Find where the given text appears and provide that cell's center as [x, y] coordinate. 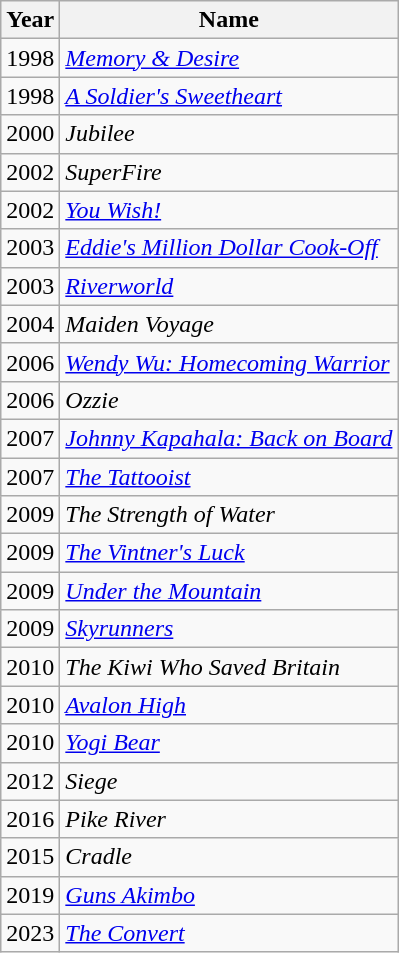
The Kiwi Who Saved Britain [229, 667]
SuperFire [229, 172]
Avalon High [229, 705]
Ozzie [229, 400]
2023 [30, 933]
The Tattooist [229, 477]
2016 [30, 819]
Yogi Bear [229, 743]
Eddie's Million Dollar Cook-Off [229, 248]
Name [229, 20]
Guns Akimbo [229, 895]
Siege [229, 781]
A Soldier's Sweetheart [229, 96]
Riverworld [229, 286]
Johnny Kapahala: Back on Board [229, 438]
Year [30, 20]
Wendy Wu: Homecoming Warrior [229, 362]
Cradle [229, 857]
2004 [30, 324]
The Convert [229, 933]
2019 [30, 895]
Memory & Desire [229, 58]
Under the Mountain [229, 591]
2015 [30, 857]
2000 [30, 134]
2012 [30, 781]
Skyrunners [229, 629]
The Strength of Water [229, 515]
Jubilee [229, 134]
The Vintner's Luck [229, 553]
Pike River [229, 819]
Maiden Voyage [229, 324]
You Wish! [229, 210]
